Return (X, Y) of the center of cell containing provided text 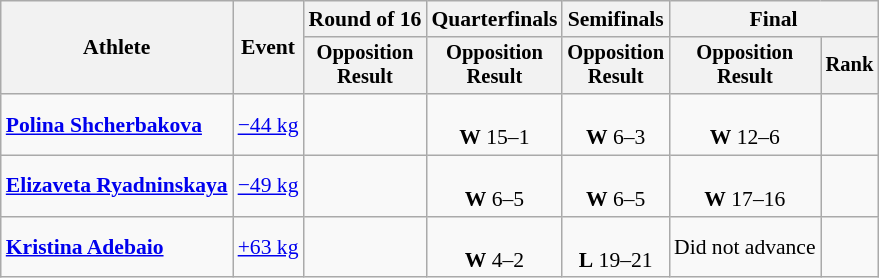
L 19–21 (616, 248)
Kristina Adebaio (117, 248)
Round of 16 (364, 19)
Elizaveta Ryadninskaya (117, 186)
W 15–1 (494, 124)
Rank (850, 66)
Event (268, 48)
Athlete (117, 48)
Quarterfinals (494, 19)
W 4–2 (494, 248)
W 17–16 (745, 186)
W 6–3 (616, 124)
Semifinals (616, 19)
+63 kg (268, 248)
W 12–6 (745, 124)
Polina Shcherbakova (117, 124)
−49 kg (268, 186)
Final (774, 19)
Did not advance (745, 248)
−44 kg (268, 124)
